Find where the given text appears and provide that cell's center as [x, y] coordinate. 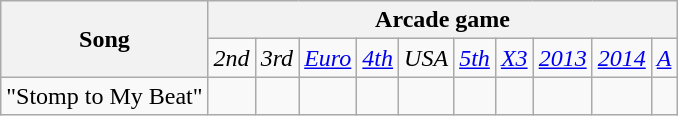
"Stomp to My Beat" [104, 96]
X3 [514, 58]
Euro [328, 58]
3rd [277, 58]
2013 [562, 58]
Arcade game [442, 20]
5th [475, 58]
4th [378, 58]
A [664, 58]
2014 [622, 58]
Song [104, 39]
USA [426, 58]
2nd [232, 58]
